Pinpoint the cell where the given text exists, returning its [x, y] midpoint coordinate. 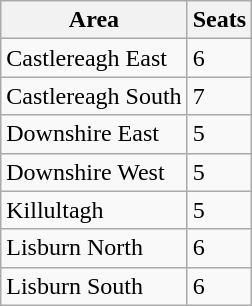
Killultagh [94, 210]
Seats [219, 20]
Downshire West [94, 172]
7 [219, 96]
Area [94, 20]
Castlereagh South [94, 96]
Downshire East [94, 134]
Lisburn South [94, 286]
Castlereagh East [94, 58]
Lisburn North [94, 248]
